Find where the given text appears and provide that cell's center as (X, Y) coordinate. 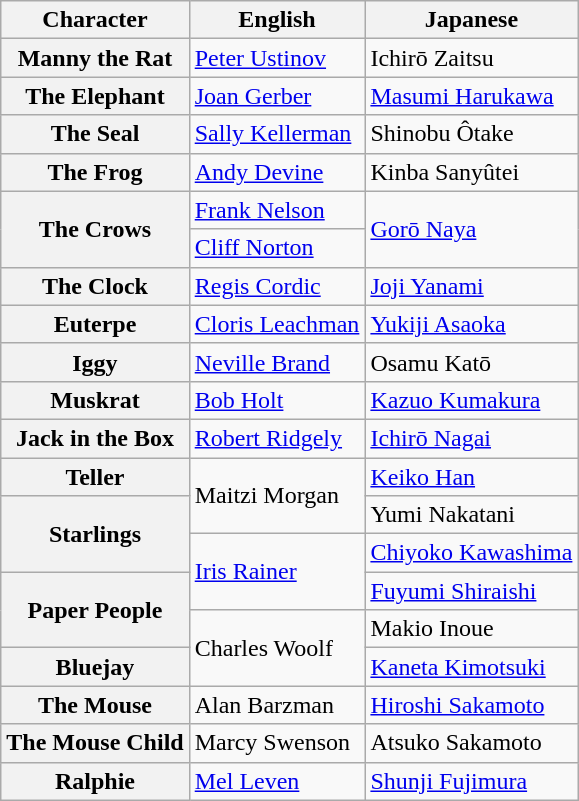
The Seal (95, 134)
Makio Inoue (472, 629)
Euterpe (95, 324)
Ralphie (95, 781)
Frank Nelson (277, 210)
Maitzi Morgan (277, 496)
Iris Rainer (277, 572)
Robert Ridgely (277, 438)
Joji Yanami (472, 286)
Charles Woolf (277, 648)
The Mouse Child (95, 743)
Kinba Sanyûtei (472, 172)
Gorō Naya (472, 229)
Teller (95, 477)
Chiyoko Kawashima (472, 553)
Andy Devine (277, 172)
Manny the Rat (95, 58)
The Mouse (95, 705)
Kaneta Kimotsuki (472, 667)
Bluejay (95, 667)
Peter Ustinov (277, 58)
Neville Brand (277, 362)
Iggy (95, 362)
Ichirō Zaitsu (472, 58)
Keiko Han (472, 477)
Fuyumi Shiraishi (472, 591)
Cloris Leachman (277, 324)
Japanese (472, 20)
Jack in the Box (95, 438)
The Elephant (95, 96)
Atsuko Sakamoto (472, 743)
Kazuo Kumakura (472, 400)
English (277, 20)
Character (95, 20)
Ichirō Nagai (472, 438)
Marcy Swenson (277, 743)
Yukiji Asaoka (472, 324)
The Crows (95, 229)
Joan Gerber (277, 96)
Cliff Norton (277, 248)
Hiroshi Sakamoto (472, 705)
Shunji Fujimura (472, 781)
Yumi Nakatani (472, 515)
Sally Kellerman (277, 134)
Regis Cordic (277, 286)
Shinobu Ôtake (472, 134)
Muskrat (95, 400)
The Clock (95, 286)
Alan Barzman (277, 705)
Mel Leven (277, 781)
The Frog (95, 172)
Starlings (95, 534)
Osamu Katō (472, 362)
Masumi Harukawa (472, 96)
Bob Holt (277, 400)
Paper People (95, 610)
